Identify which cell holds the provided text, then report its [X, Y] central coordinate. 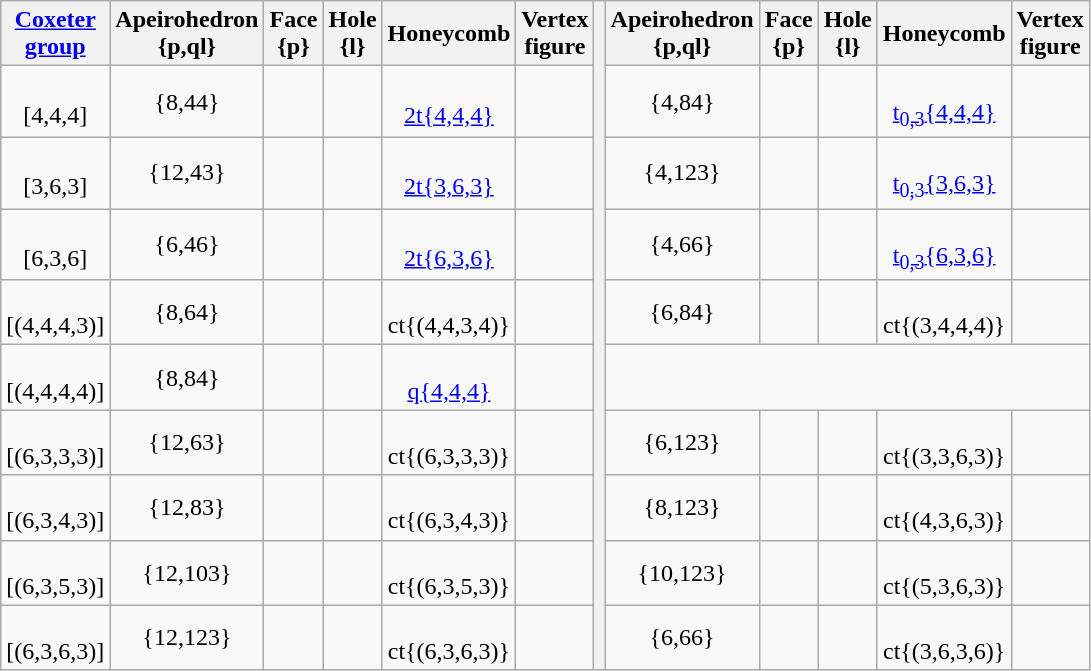
ct{(6,3,6,3)} [449, 638]
ct{(3,6,3,6)} [944, 638]
{4,123} [682, 172]
{10,123} [682, 572]
2t{6,3,6} [449, 244]
[(4,4,4,4)] [56, 378]
{6,84} [682, 312]
{8,44} [187, 102]
ct{(5,3,6,3)} [944, 572]
{12,43} [187, 172]
[(4,4,4,3)] [56, 312]
{6,66} [682, 638]
q{4,4,4} [449, 378]
2t{3,6,3} [449, 172]
[(6,3,3,3)] [56, 442]
ct{(3,4,4,4)} [944, 312]
[6,3,6] [56, 244]
t0,3{6,3,6} [944, 244]
{12,83} [187, 508]
ct{(6,3,5,3)} [449, 572]
[4,4,4] [56, 102]
{12,123} [187, 638]
{8,84} [187, 378]
t0,3{3,6,3} [944, 172]
2t{4,4,4} [449, 102]
{8,64} [187, 312]
ct{(4,3,6,3)} [944, 508]
{4,66} [682, 244]
Coxetergroup [56, 34]
{6,46} [187, 244]
ct{(4,4,3,4)} [449, 312]
{12,103} [187, 572]
[(6,3,4,3)] [56, 508]
{8,123} [682, 508]
[(6,3,6,3)] [56, 638]
ct{(6,3,3,3)} [449, 442]
t0,3{4,4,4} [944, 102]
{6,123} [682, 442]
ct{(6,3,4,3)} [449, 508]
{12,63} [187, 442]
[3,6,3] [56, 172]
[(6,3,5,3)] [56, 572]
{4,84} [682, 102]
ct{(3,3,6,3)} [944, 442]
